Identify which cell holds the provided text, then report its [x, y] central coordinate. 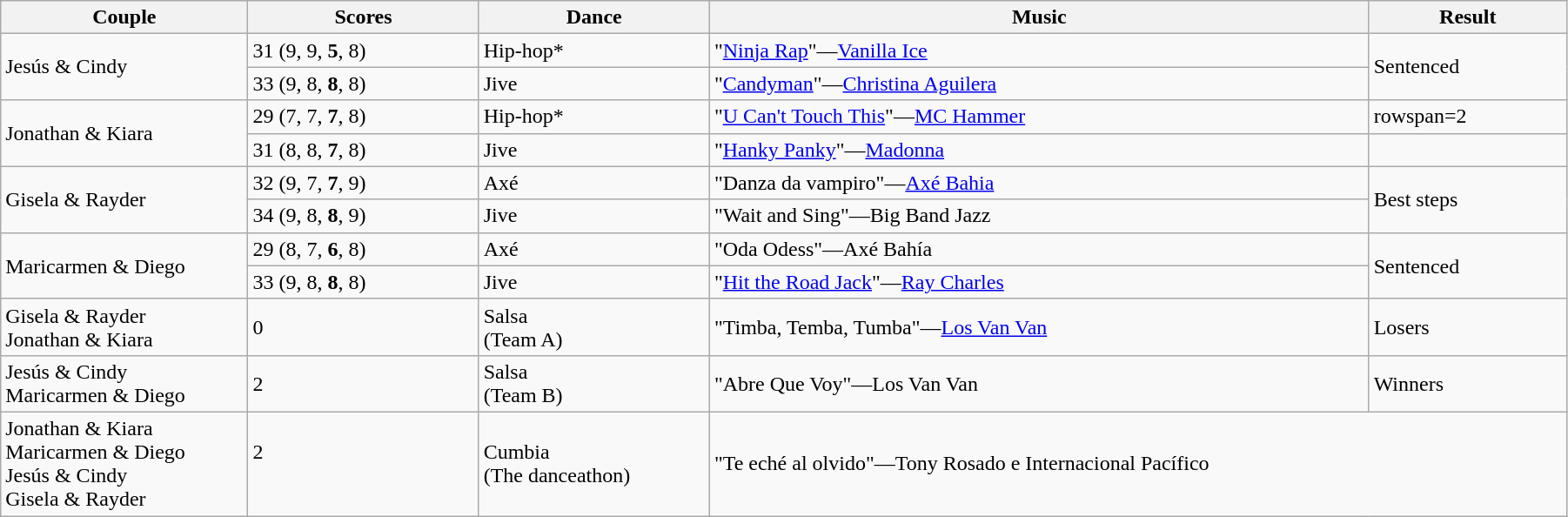
"Ninja Rap"—Vanilla Ice [1039, 50]
Jesús & CindyMaricarmen & Diego [124, 383]
Salsa(Team B) [593, 383]
29 (8, 7, 6, 8) [364, 249]
Jesús & Cindy [124, 67]
Jonathan & Kiara [124, 133]
"Abre Que Voy"—Los Van Van [1039, 383]
29 (7, 7, 7, 8) [364, 117]
Dance [593, 17]
34 (9, 8, 8, 9) [364, 216]
"Wait and Sing"—Big Band Jazz [1039, 216]
"Timba, Temba, Tumba"—Los Van Van [1039, 327]
Gisela & RayderJonathan & Kiara [124, 327]
"U Can't Touch This"—MC Hammer [1039, 117]
Scores [364, 17]
Gisela & Rayder [124, 199]
Salsa(Team A) [593, 327]
Result [1467, 17]
"Hanky Panky"—Madonna [1039, 150]
Losers [1467, 327]
Cumbia(The danceathon) [593, 463]
31 (8, 8, 7, 8) [364, 150]
"Hit the Road Jack"—Ray Charles [1039, 282]
31 (9, 9, 5, 8) [364, 50]
"Candyman"—Christina Aguilera [1039, 84]
"Danza da vampiro"—Axé Bahia [1039, 183]
Jonathan & KiaraMaricarmen & DiegoJesús & CindyGisela & Rayder [124, 463]
32 (9, 7, 7, 9) [364, 183]
Couple [124, 17]
0 [364, 327]
Best steps [1467, 199]
"Oda Odess"—Axé Bahía [1039, 249]
Winners [1467, 383]
Music [1039, 17]
Maricarmen & Diego [124, 265]
rowspan=2 [1467, 117]
"Te eché al olvido"—Tony Rosado e Internacional Pacífico [1138, 463]
